Extract the (X, Y) coordinate from the center of the cell holding the provided text.  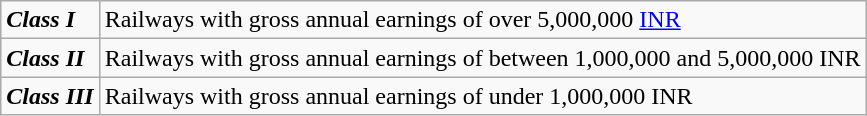
Class II (50, 58)
Railways with gross annual earnings of over 5,000,000 INR (482, 20)
Class I (50, 20)
Railways with gross annual earnings of under 1,000,000 INR (482, 96)
Railways with gross annual earnings of between 1,000,000 and 5,000,000 INR (482, 58)
Class III (50, 96)
